Pinpoint the cell where the given text exists, returning its [x, y] midpoint coordinate. 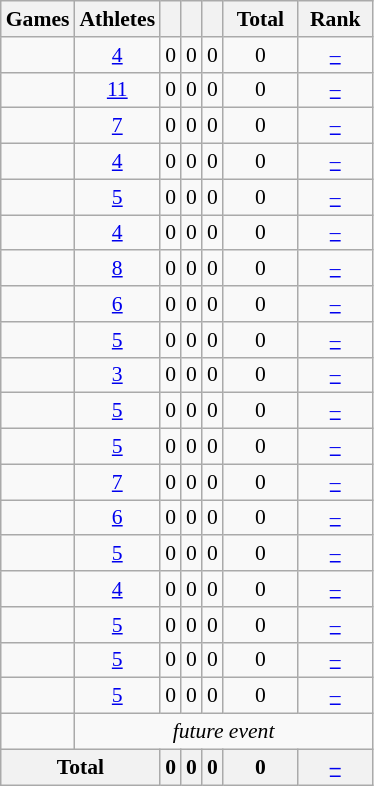
future event [223, 732]
11 [117, 90]
3 [117, 375]
Athletes [117, 19]
Games [38, 19]
Rank [336, 19]
8 [117, 269]
